Return the [X, Y] coordinate for the center point of the cell that contains the specified text.  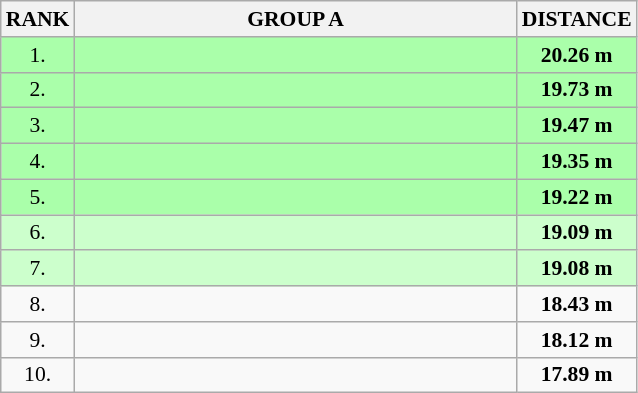
19.08 m [577, 269]
5. [38, 197]
19.47 m [577, 126]
1. [38, 55]
17.89 m [577, 375]
DISTANCE [577, 19]
9. [38, 340]
2. [38, 90]
GROUP A [295, 19]
4. [38, 162]
18.43 m [577, 304]
8. [38, 304]
20.26 m [577, 55]
3. [38, 126]
19.09 m [577, 233]
19.35 m [577, 162]
10. [38, 375]
19.73 m [577, 90]
7. [38, 269]
18.12 m [577, 340]
6. [38, 233]
19.22 m [577, 197]
RANK [38, 19]
